Search for the cell housing the specified text and yield its [x, y] center coordinate. 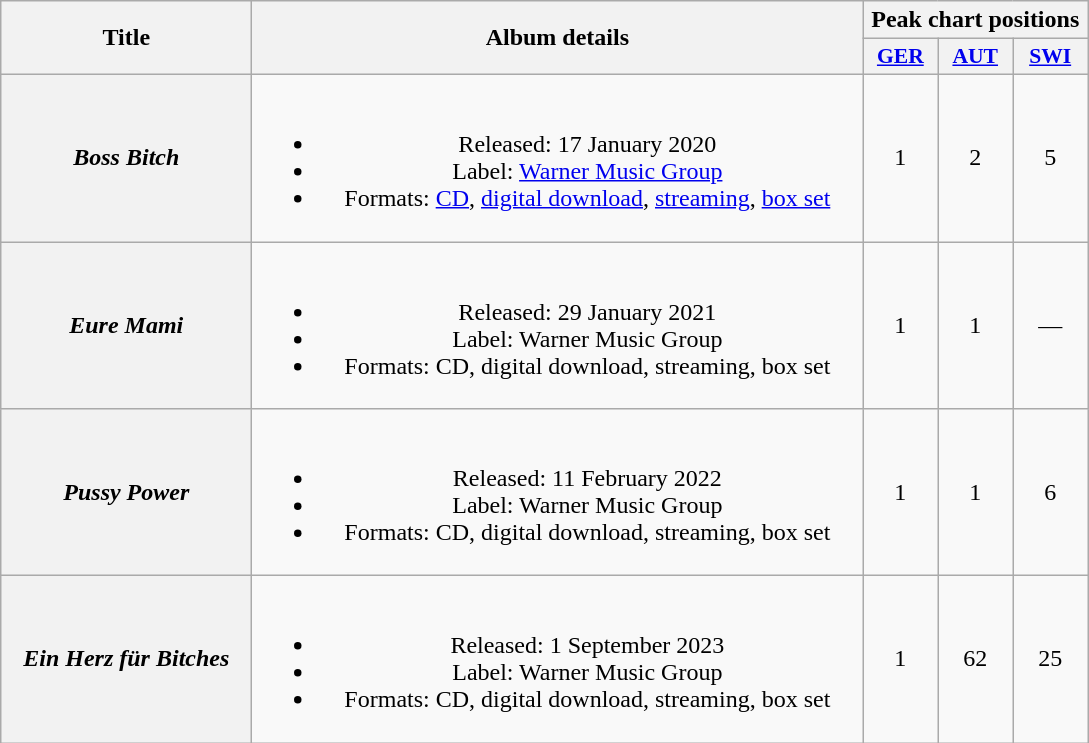
Boss Bitch [126, 158]
Title [126, 38]
GER [900, 57]
Eure Mami [126, 326]
Released: 29 January 2021Label: Warner Music GroupFormats: CD, digital download, streaming, box set [558, 326]
Ein Herz für Bitches [126, 660]
Released: 11 February 2022Label: Warner Music GroupFormats: CD, digital download, streaming, box set [558, 492]
6 [1050, 492]
Album details [558, 38]
Pussy Power [126, 492]
Released: 1 September 2023Label: Warner Music GroupFormats: CD, digital download, streaming, box set [558, 660]
25 [1050, 660]
2 [976, 158]
Released: 17 January 2020Label: Warner Music GroupFormats: CD, digital download, streaming, box set [558, 158]
Peak chart positions [976, 20]
— [1050, 326]
5 [1050, 158]
AUT [976, 57]
SWI [1050, 57]
62 [976, 660]
